Determine the [x, y] coordinate at the center of the cell enclosing the given text.  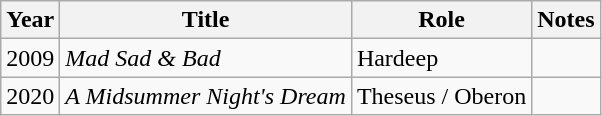
Role [441, 20]
Notes [566, 20]
Mad Sad & Bad [206, 58]
Hardeep [441, 58]
2020 [30, 96]
2009 [30, 58]
A Midsummer Night's Dream [206, 96]
Theseus / Oberon [441, 96]
Title [206, 20]
Year [30, 20]
